Provide the [x, y] coordinate of the cell's center where the given text is located.  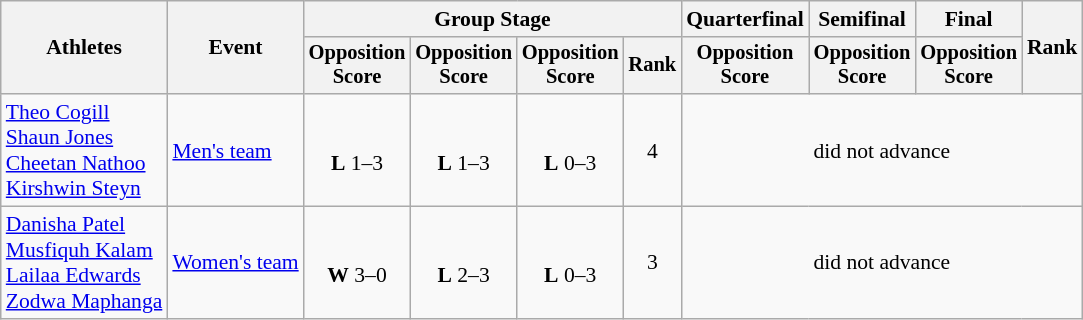
3 [653, 263]
Event [235, 48]
L 2–3 [464, 263]
Group Stage [492, 19]
W 3–0 [358, 263]
Final [968, 19]
Semifinal [862, 19]
Men's team [235, 150]
Danisha PatelMusfiquh KalamLailaa EdwardsZodwa Maphanga [84, 263]
Quarterfinal [745, 19]
Theo CogillShaun JonesCheetan NathooKirshwin Steyn [84, 150]
Women's team [235, 263]
Athletes [84, 48]
4 [653, 150]
